Detect which cell encompasses the target text, then output its [X, Y] center coordinate. 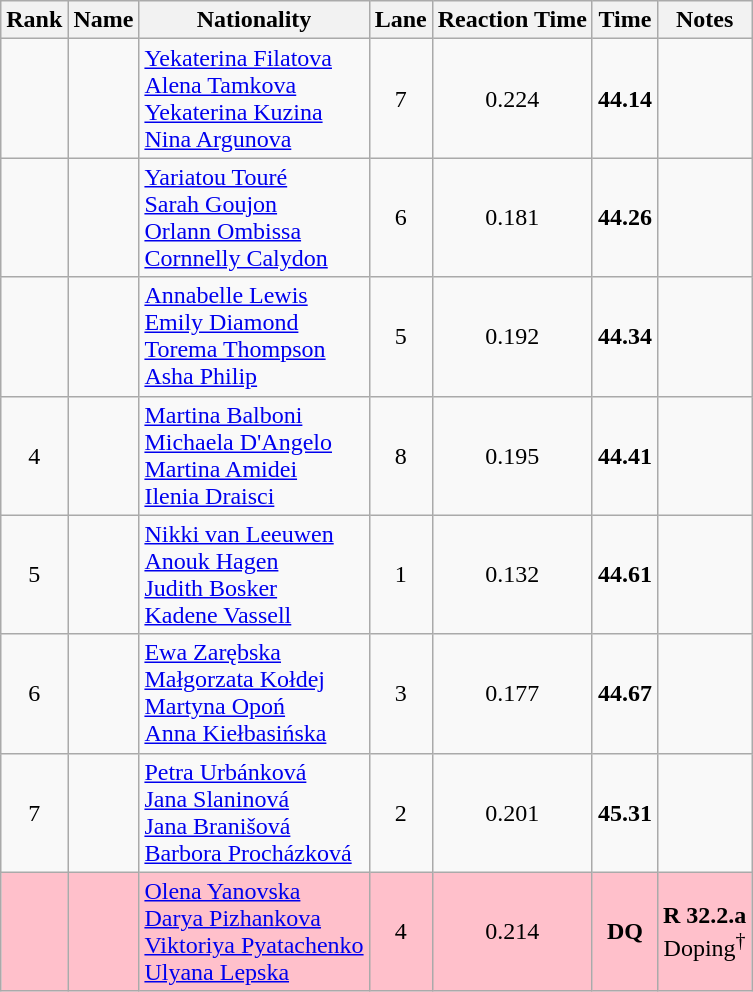
Time [624, 20]
0.132 [512, 574]
45.31 [624, 812]
Ewa ZarębskaMałgorzata KołdejMartyna OpońAnna Kiełbasińska [254, 694]
0.177 [512, 694]
0.195 [512, 456]
Lane [400, 20]
44.14 [624, 98]
Yariatou TouréSarah GoujonOrlann OmbissaCornnelly Calydon [254, 218]
44.26 [624, 218]
2 [400, 812]
Yekaterina FilatovaAlena TamkovaYekaterina KuzinaNina Argunova [254, 98]
Nikki van LeeuwenAnouk HagenJudith BoskerKadene Vassell [254, 574]
44.61 [624, 574]
Rank [34, 20]
44.41 [624, 456]
R 32.2.aDoping† [704, 932]
Nationality [254, 20]
8 [400, 456]
0.192 [512, 336]
0.224 [512, 98]
DQ [624, 932]
Notes [704, 20]
Reaction Time [512, 20]
0.214 [512, 932]
Martina BalboniMichaela D'AngeloMartina AmideiIlenia Draisci [254, 456]
0.181 [512, 218]
Olena YanovskaDarya PizhankovaViktoriya PyatachenkoUlyana Lepska [254, 932]
3 [400, 694]
Name [104, 20]
Annabelle LewisEmily DiamondTorema ThompsonAsha Philip [254, 336]
0.201 [512, 812]
Petra UrbánkováJana SlaninováJana BranišováBarbora Procházková [254, 812]
1 [400, 574]
44.34 [624, 336]
44.67 [624, 694]
